Identify which cell holds the provided text, then report its (X, Y) central coordinate. 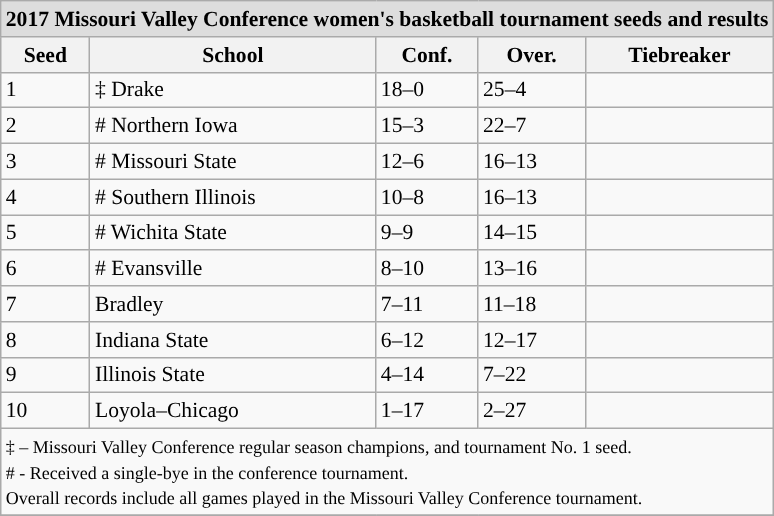
4–14 (427, 375)
18–0 (427, 90)
13–16 (532, 269)
11–18 (532, 304)
# Wichita State (233, 233)
7 (46, 304)
6 (46, 269)
4 (46, 197)
2–27 (532, 411)
‡ Drake (233, 90)
12–17 (532, 340)
# Missouri State (233, 162)
2 (46, 126)
# Northern Iowa (233, 126)
Loyola–Chicago (233, 411)
25–4 (532, 90)
Indiana State (233, 340)
8–10 (427, 269)
7–22 (532, 375)
5 (46, 233)
9 (46, 375)
Bradley (233, 304)
Illinois State (233, 375)
1 (46, 90)
3 (46, 162)
School (233, 55)
9–9 (427, 233)
1–17 (427, 411)
# Evansville (233, 269)
22–7 (532, 126)
6–12 (427, 340)
Over. (532, 55)
15–3 (427, 126)
8 (46, 340)
Conf. (427, 55)
# Southern Illinois (233, 197)
Seed (46, 55)
14–15 (532, 233)
10 (46, 411)
12–6 (427, 162)
7–11 (427, 304)
2017 Missouri Valley Conference women's basketball tournament seeds and results (388, 19)
10–8 (427, 197)
Tiebreaker (679, 55)
